Determine the [x, y] coordinate at the center of the cell enclosing the given text.  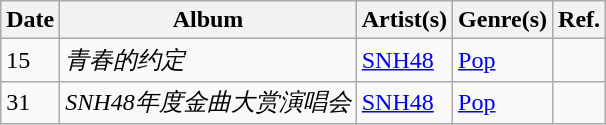
Genre(s) [503, 20]
SNH48年度金曲大赏演唱会 [208, 102]
Date [30, 20]
Album [208, 20]
31 [30, 102]
Ref. [580, 20]
青春的约定 [208, 60]
Artist(s) [404, 20]
15 [30, 60]
